Extract the [X, Y] coordinate from the center of the cell holding the provided text.  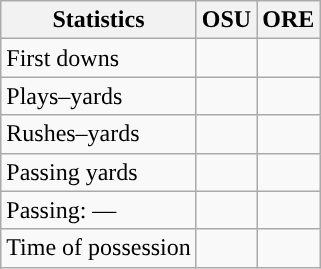
First downs [99, 58]
Rushes–yards [99, 134]
Passing: –– [99, 210]
Passing yards [99, 172]
Time of possession [99, 248]
ORE [288, 20]
OSU [226, 20]
Statistics [99, 20]
Plays–yards [99, 96]
